Identify which cell holds the provided text, then report its [x, y] central coordinate. 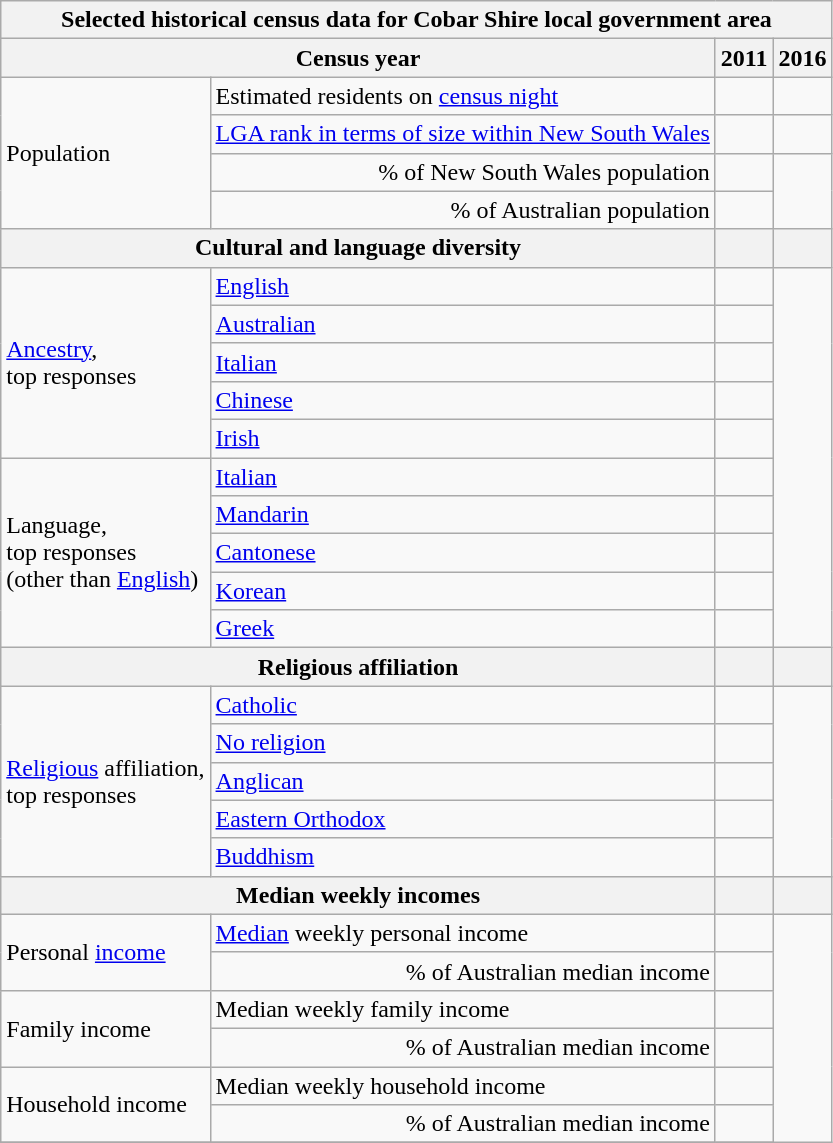
Catholic [462, 705]
Australian [462, 324]
LGA rank in terms of size within New South Wales [462, 134]
Estimated residents on census night [462, 96]
Median weekly personal income [462, 933]
Buddhism [462, 857]
2016 [802, 58]
Language,top responses(other than English) [106, 553]
Cantonese [462, 553]
Median weekly household income [462, 1085]
Anglican [462, 781]
Irish [462, 438]
Greek [462, 629]
Median weekly family income [462, 1009]
Ancestry,top responses [106, 362]
Selected historical census data for Cobar Shire local government area [416, 20]
Religious affiliation [358, 667]
Family income [106, 1028]
% of Australian population [462, 210]
Personal income [106, 952]
Census year [358, 58]
Korean [462, 591]
Eastern Orthodox [462, 819]
Median weekly incomes [358, 895]
Household income [106, 1104]
% of New South Wales population [462, 172]
Mandarin [462, 515]
Population [106, 153]
Chinese [462, 400]
Religious affiliation,top responses [106, 781]
Cultural and language diversity [358, 248]
2011 [744, 58]
English [462, 286]
No religion [462, 743]
